From the cell containing the given text, extract its center point as [x, y] coordinate. 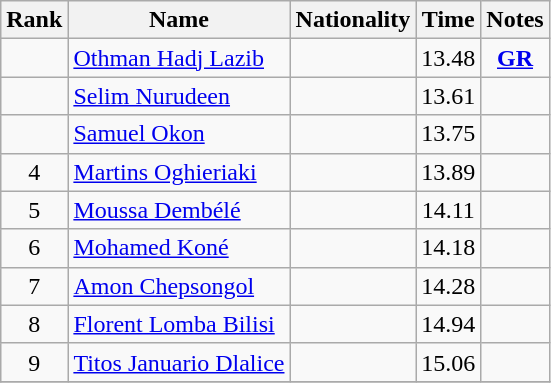
13.75 [448, 134]
9 [34, 362]
Notes [515, 20]
Moussa Dembélé [179, 210]
13.89 [448, 172]
Time [448, 20]
GR [515, 58]
Martins Oghieriaki [179, 172]
7 [34, 286]
15.06 [448, 362]
Othman Hadj Lazib [179, 58]
14.18 [448, 248]
Florent Lomba Bilisi [179, 324]
Selim Nurudeen [179, 96]
5 [34, 210]
14.28 [448, 286]
Name [179, 20]
13.48 [448, 58]
14.11 [448, 210]
14.94 [448, 324]
Samuel Okon [179, 134]
8 [34, 324]
Titos Januario Dlalice [179, 362]
13.61 [448, 96]
Rank [34, 20]
6 [34, 248]
Amon Chepsongol [179, 286]
Mohamed Koné [179, 248]
4 [34, 172]
Nationality [353, 20]
